Return the (X, Y) coordinate for the center point of the cell that contains the specified text.  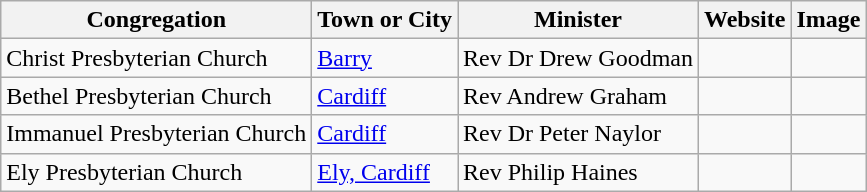
Rev Philip Haines (578, 172)
Image (828, 20)
Ely, Cardiff (385, 172)
Rev Andrew Graham (578, 96)
Website (745, 20)
Bethel Presbyterian Church (156, 96)
Minister (578, 20)
Immanuel Presbyterian Church (156, 134)
Rev Dr Peter Naylor (578, 134)
Rev Dr Drew Goodman (578, 58)
Town or City (385, 20)
Congregation (156, 20)
Ely Presbyterian Church (156, 172)
Barry (385, 58)
Christ Presbyterian Church (156, 58)
